Return the [x, y] coordinate for the center point of the cell that contains the specified text.  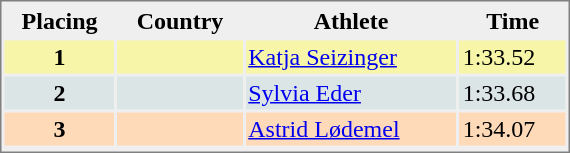
Athlete [350, 20]
Time [513, 20]
1:34.07 [513, 128]
Katja Seizinger [350, 56]
Placing [59, 20]
Sylvia Eder [350, 92]
Astrid Lødemel [350, 128]
3 [59, 128]
Country [180, 20]
1:33.68 [513, 92]
1:33.52 [513, 56]
1 [59, 56]
2 [59, 92]
